Identify which cell holds the provided text, then report its [X, Y] central coordinate. 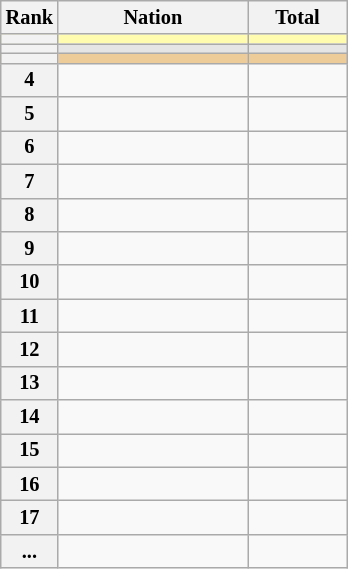
16 [30, 484]
15 [30, 450]
Nation [153, 17]
7 [30, 181]
Rank [30, 17]
8 [30, 215]
Total [298, 17]
14 [30, 417]
5 [30, 114]
... [30, 551]
6 [30, 147]
17 [30, 517]
13 [30, 383]
9 [30, 248]
11 [30, 316]
4 [30, 80]
10 [30, 282]
12 [30, 349]
